Return the (X, Y) coordinate for the center point of the cell that contains the specified text.  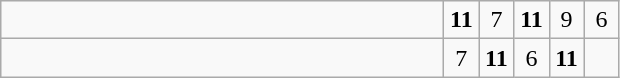
9 (566, 20)
